Detect which cell encompasses the target text, then output its [X, Y] center coordinate. 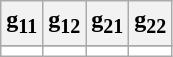
g11 [22, 23]
g22 [150, 23]
g12 [64, 23]
g21 [108, 23]
